Detect which cell encompasses the target text, then output its [X, Y] center coordinate. 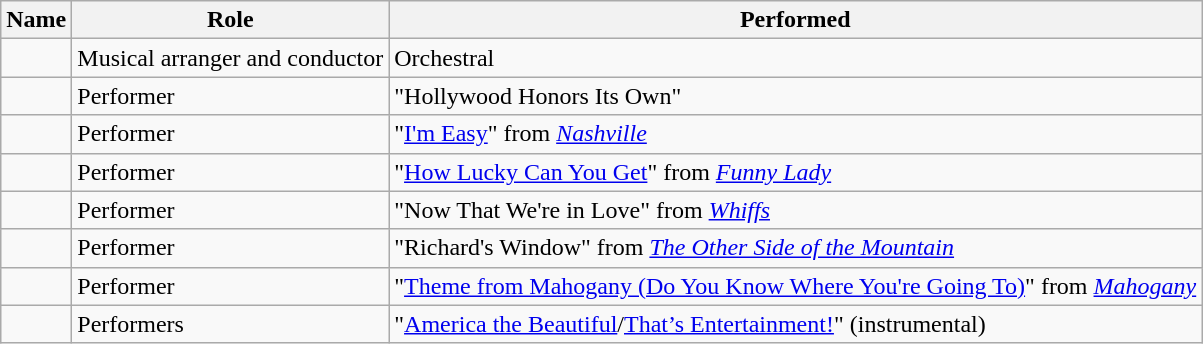
"Richard's Window" from The Other Side of the Mountain [796, 248]
Orchestral [796, 58]
Performed [796, 20]
"Hollywood Honors Its Own" [796, 96]
"How Lucky Can You Get" from Funny Lady [796, 172]
"America the Beautiful/That’s Entertainment!" (instrumental) [796, 324]
Role [230, 20]
Performers [230, 324]
Name [36, 20]
"Now That We're in Love" from Whiffs [796, 210]
"Theme from Mahogany (Do You Know Where You're Going To)" from Mahogany [796, 286]
"I'm Easy" from Nashville [796, 134]
Musical arranger and conductor [230, 58]
